Provide the (x, y) coordinate of the cell's center where the given text is located.  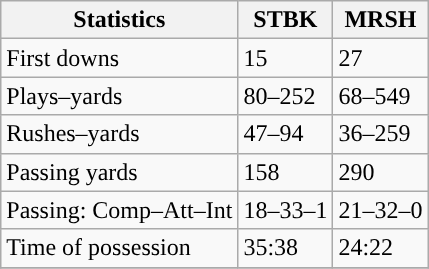
Passing yards (120, 172)
Statistics (120, 20)
18–33–1 (286, 210)
Plays–yards (120, 96)
Rushes–yards (120, 134)
15 (286, 58)
21–32–0 (380, 210)
STBK (286, 20)
80–252 (286, 96)
68–549 (380, 96)
First downs (120, 58)
35:38 (286, 248)
Passing: Comp–Att–Int (120, 210)
47–94 (286, 134)
290 (380, 172)
27 (380, 58)
24:22 (380, 248)
MRSH (380, 20)
36–259 (380, 134)
Time of possession (120, 248)
158 (286, 172)
